For the text-containing cell, return its midpoint in (X, Y) coordinate format. 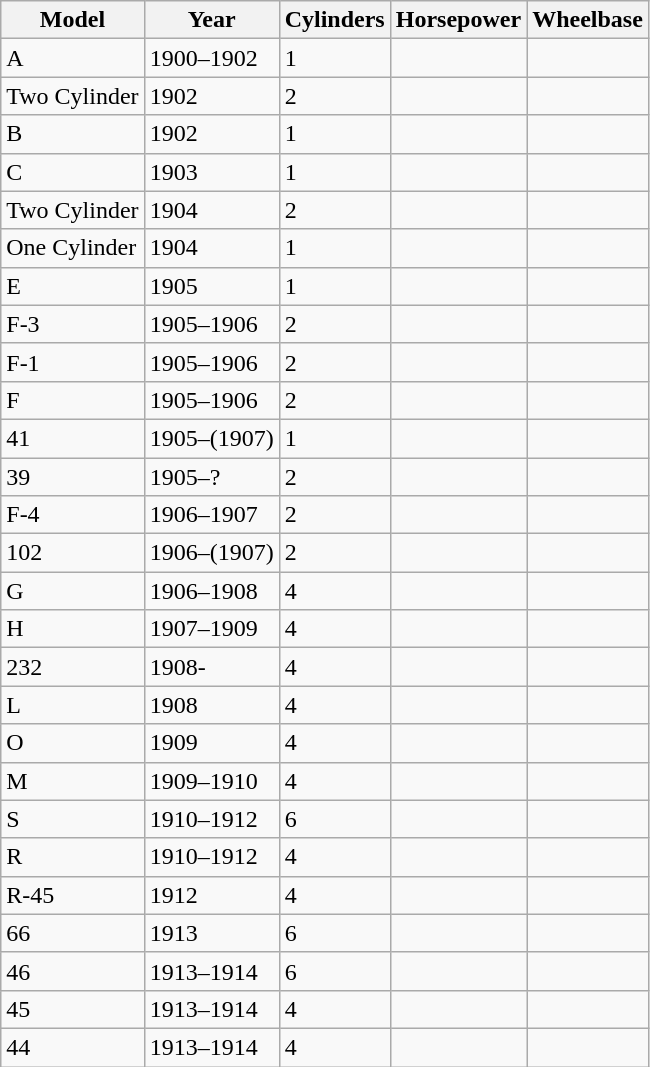
45 (72, 1009)
Year (212, 20)
1905–? (212, 477)
44 (72, 1047)
1906–1907 (212, 515)
C (72, 172)
1905 (212, 286)
66 (72, 933)
L (72, 705)
46 (72, 971)
1912 (212, 895)
102 (72, 553)
S (72, 819)
Model (72, 20)
F-4 (72, 515)
F-3 (72, 324)
1900–1902 (212, 58)
1913 (212, 933)
232 (72, 667)
1903 (212, 172)
F-1 (72, 362)
F (72, 400)
R-45 (72, 895)
R (72, 857)
Cylinders (334, 20)
1906–(1907) (212, 553)
1908 (212, 705)
1909–1910 (212, 781)
41 (72, 438)
Horsepower (458, 20)
One Cylinder (72, 248)
Wheelbase (588, 20)
39 (72, 477)
1908- (212, 667)
E (72, 286)
O (72, 743)
1907–1909 (212, 629)
G (72, 591)
H (72, 629)
M (72, 781)
1905–(1907) (212, 438)
A (72, 58)
1909 (212, 743)
B (72, 134)
1906–1908 (212, 591)
